From the cell containing the given text, extract its center point as [x, y] coordinate. 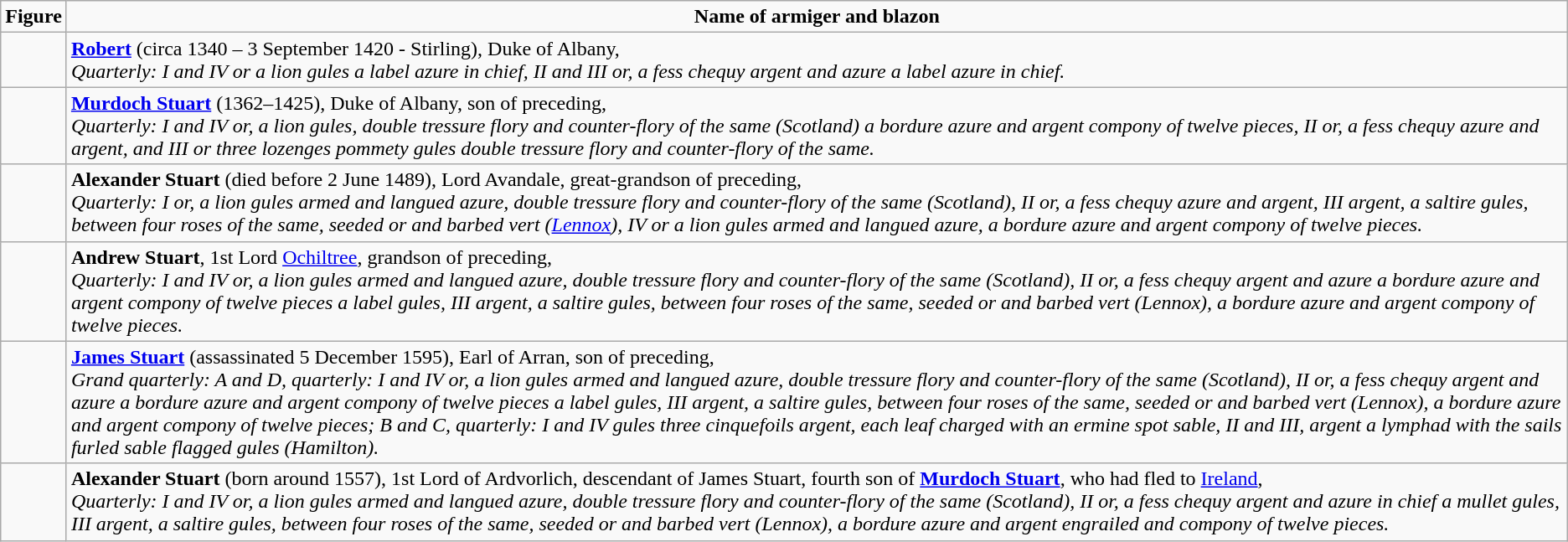
Figure [34, 17]
Name of armiger and blazon [817, 17]
